Output the (X, Y) coordinate of the center of the cell containing the given text.  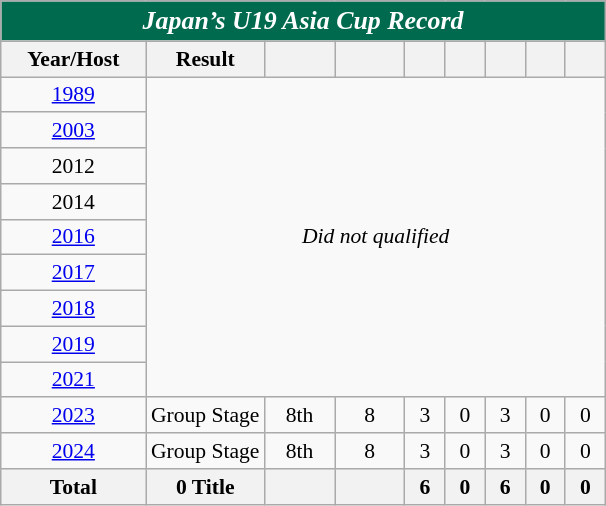
2024 (74, 451)
2016 (74, 237)
Year/Host (74, 59)
2019 (74, 344)
Result (206, 59)
2017 (74, 273)
2018 (74, 309)
Did not qualified (376, 238)
Total (74, 487)
2003 (74, 131)
1989 (74, 95)
2014 (74, 202)
2012 (74, 166)
Japan’s U19 Asia Cup Record (304, 21)
2021 (74, 380)
2023 (74, 416)
0 Title (206, 487)
